Pinpoint the cell where the given text exists, returning its (X, Y) midpoint coordinate. 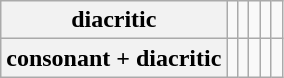
diacritic (114, 20)
consonant + diacritic (114, 58)
